Scan for the cell matching the given text and deliver its (X, Y) coordinate at center. 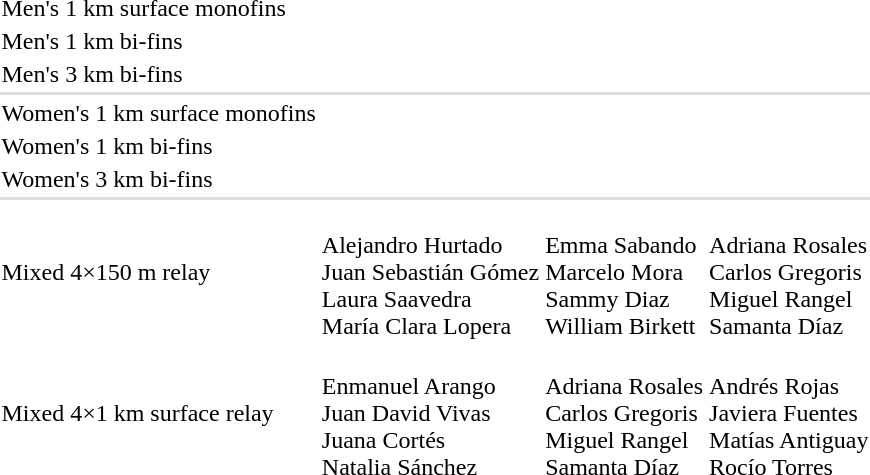
Mixed 4×150 m relay (158, 272)
Emma SabandoMarcelo MoraSammy DiazWilliam Birkett (624, 272)
Alejandro HurtadoJuan Sebastián GómezLaura SaavedraMaría Clara Lopera (430, 272)
Men's 3 km bi-fins (158, 74)
Adriana RosalesCarlos GregorisMiguel RangelSamanta Díaz (789, 272)
Men's 1 km bi-fins (158, 41)
Women's 1 km surface monofins (158, 113)
Women's 3 km bi-fins (158, 179)
Women's 1 km bi-fins (158, 146)
